Determine the (x, y) coordinate at the center of the cell enclosing the given text.  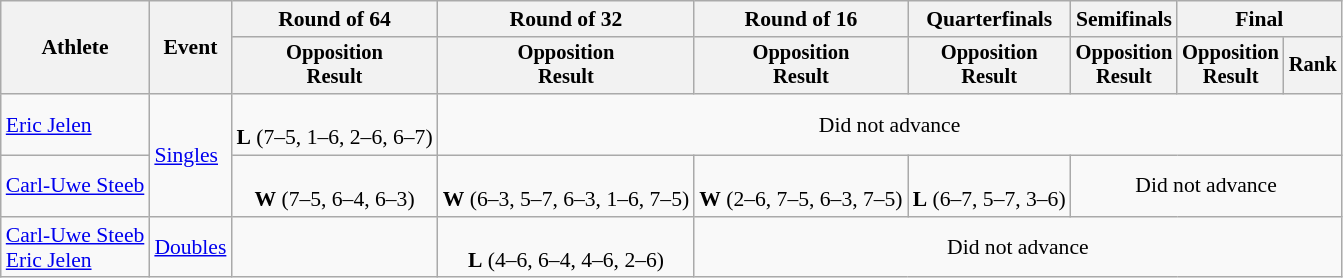
Carl-Uwe SteebEric Jelen (76, 248)
Semifinals (1124, 19)
Round of 16 (800, 19)
Doubles (190, 248)
L (7–5, 1–6, 2–6, 6–7) (334, 124)
Event (190, 48)
L (4–6, 6–4, 4–6, 2–6) (566, 248)
Quarterfinals (990, 19)
Singles (190, 155)
Final (1259, 19)
Carl-Uwe Steeb (76, 186)
Athlete (76, 48)
Rank (1313, 66)
W (7–5, 6–4, 6–3) (334, 186)
Eric Jelen (76, 124)
Round of 64 (334, 19)
W (6–3, 5–7, 6–3, 1–6, 7–5) (566, 186)
L (6–7, 5–7, 3–6) (990, 186)
W (2–6, 7–5, 6–3, 7–5) (800, 186)
Round of 32 (566, 19)
